Determine the (X, Y) coordinate at the center of the cell enclosing the given text.  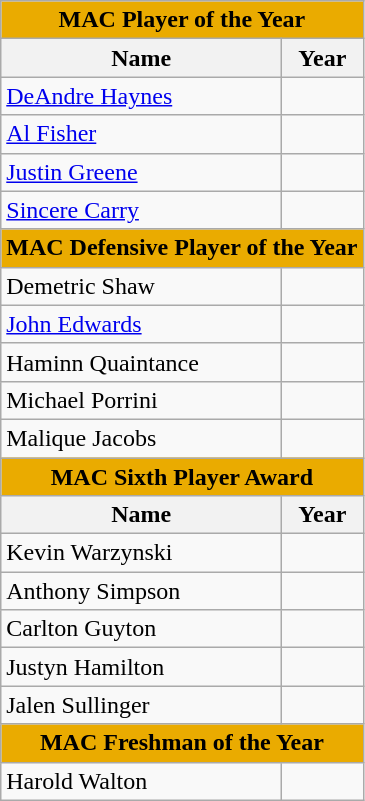
Harold Walton (142, 781)
Justyn Hamilton (142, 667)
Michael Porrini (142, 400)
Anthony Simpson (142, 591)
Carlton Guyton (142, 629)
Al Fisher (142, 134)
Kevin Warzynski (142, 553)
MAC Player of the Year (182, 20)
MAC Freshman of the Year (182, 743)
MAC Sixth Player Award (182, 477)
John Edwards (142, 324)
MAC Defensive Player of the Year (182, 248)
Demetric Shaw (142, 286)
Justin Greene (142, 172)
Jalen Sullinger (142, 705)
Malique Jacobs (142, 438)
Haminn Quaintance (142, 362)
DeAndre Haynes (142, 96)
Sincere Carry (142, 210)
